Scan for the cell matching the given text and deliver its [x, y] coordinate at center. 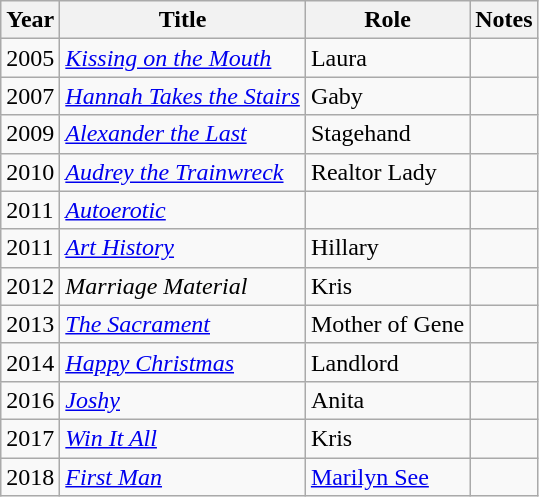
Win It All [183, 438]
Joshy [183, 400]
Laura [387, 58]
Hannah Takes the Stairs [183, 96]
Anita [387, 400]
Stagehand [387, 134]
2009 [30, 134]
Landlord [387, 362]
Role [387, 20]
Gaby [387, 96]
Kissing on the Mouth [183, 58]
Notes [504, 20]
2016 [30, 400]
Art History [183, 248]
Hillary [387, 248]
2017 [30, 438]
2018 [30, 477]
Year [30, 20]
2013 [30, 324]
Mother of Gene [387, 324]
2014 [30, 362]
Title [183, 20]
Audrey the Trainwreck [183, 172]
2005 [30, 58]
2007 [30, 96]
First Man [183, 477]
Marilyn See [387, 477]
The Sacrament [183, 324]
Marriage Material [183, 286]
Autoerotic [183, 210]
2010 [30, 172]
Happy Christmas [183, 362]
Realtor Lady [387, 172]
2012 [30, 286]
Alexander the Last [183, 134]
